Locate the cell with the specified text and output its [x, y] center coordinate. 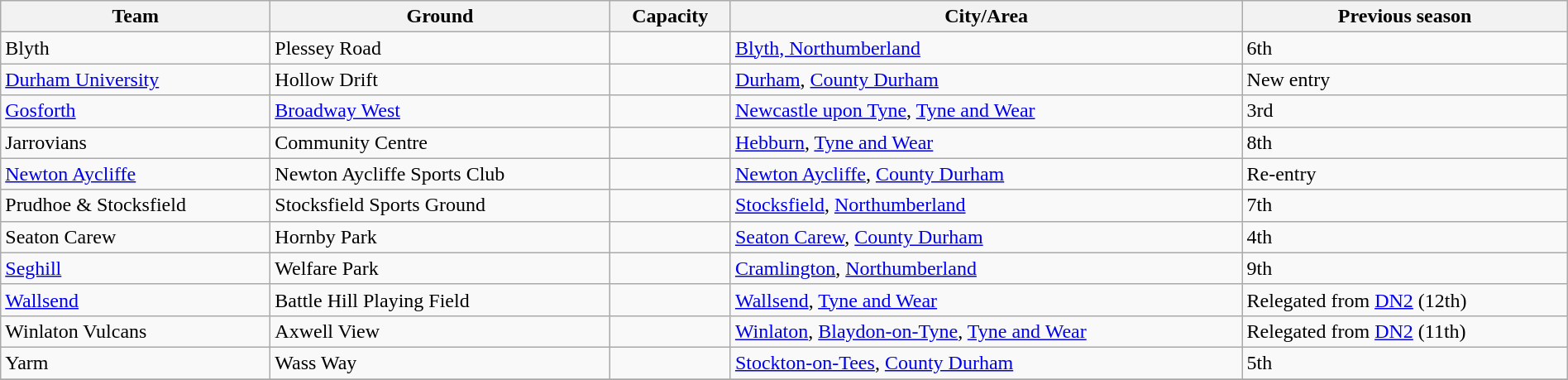
Seaton Carew [136, 237]
Plessey Road [440, 48]
Ground [440, 17]
Stocksfield, Northumberland [986, 205]
Battle Hill Playing Field [440, 300]
Gosforth [136, 111]
Newton Aycliffe, County Durham [986, 174]
Wallsend [136, 300]
5th [1404, 363]
Community Centre [440, 142]
Team [136, 17]
Wallsend, Tyne and Wear [986, 300]
Previous season [1404, 17]
Cramlington, Northumberland [986, 268]
Newton Aycliffe Sports Club [440, 174]
Stockton-on-Tees, County Durham [986, 363]
Prudhoe & Stocksfield [136, 205]
Winlaton Vulcans [136, 331]
Relegated from DN2 (12th) [1404, 300]
4th [1404, 237]
Seghill [136, 268]
9th [1404, 268]
City/Area [986, 17]
New entry [1404, 79]
8th [1404, 142]
Axwell View [440, 331]
6th [1404, 48]
Hornby Park [440, 237]
Blyth [136, 48]
Stocksfield Sports Ground [440, 205]
Capacity [670, 17]
Hebburn, Tyne and Wear [986, 142]
Newcastle upon Tyne, Tyne and Wear [986, 111]
Yarm [136, 363]
Hollow Drift [440, 79]
Newton Aycliffe [136, 174]
Wass Way [440, 363]
Relegated from DN2 (11th) [1404, 331]
Blyth, Northumberland [986, 48]
3rd [1404, 111]
Durham University [136, 79]
7th [1404, 205]
Jarrovians [136, 142]
Broadway West [440, 111]
Re-entry [1404, 174]
Seaton Carew, County Durham [986, 237]
Winlaton, Blaydon-on-Tyne, Tyne and Wear [986, 331]
Durham, County Durham [986, 79]
Welfare Park [440, 268]
